Scan for the cell matching the given text and deliver its (x, y) coordinate at center. 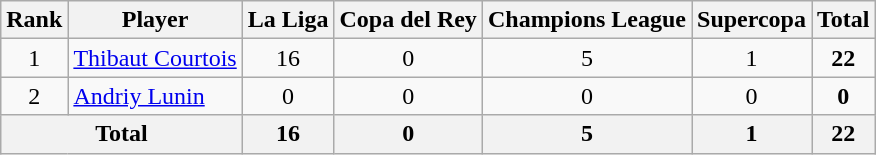
2 (34, 96)
Supercopa (752, 20)
Andriy Lunin (155, 96)
La Liga (288, 20)
Copa del Rey (408, 20)
Player (155, 20)
Thibaut Courtois (155, 58)
Rank (34, 20)
Champions League (586, 20)
